For the text-containing cell, return its midpoint in (x, y) coordinate format. 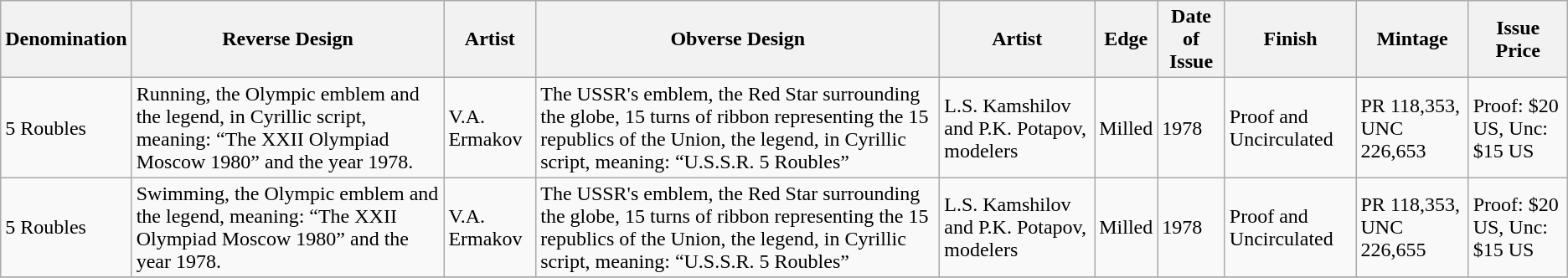
Edge (1126, 39)
Mintage (1412, 39)
Swimming, the Olympic emblem and the legend, meaning: “The XXII Olympiad Moscow 1980” and the year 1978. (288, 228)
Obverse Design (738, 39)
Finish (1290, 39)
PR 118,353, UNC 226,653 (1412, 127)
Running, the Olympic emblem and the legend, in Cyrillic script, meaning: “The XXII Olympiad Moscow 1980” and the year 1978. (288, 127)
Issue Price (1518, 39)
Denomination (66, 39)
Reverse Design (288, 39)
Date of Issue (1191, 39)
PR 118,353, UNC 226,655 (1412, 228)
